Identify which cell holds the provided text, then report its [x, y] central coordinate. 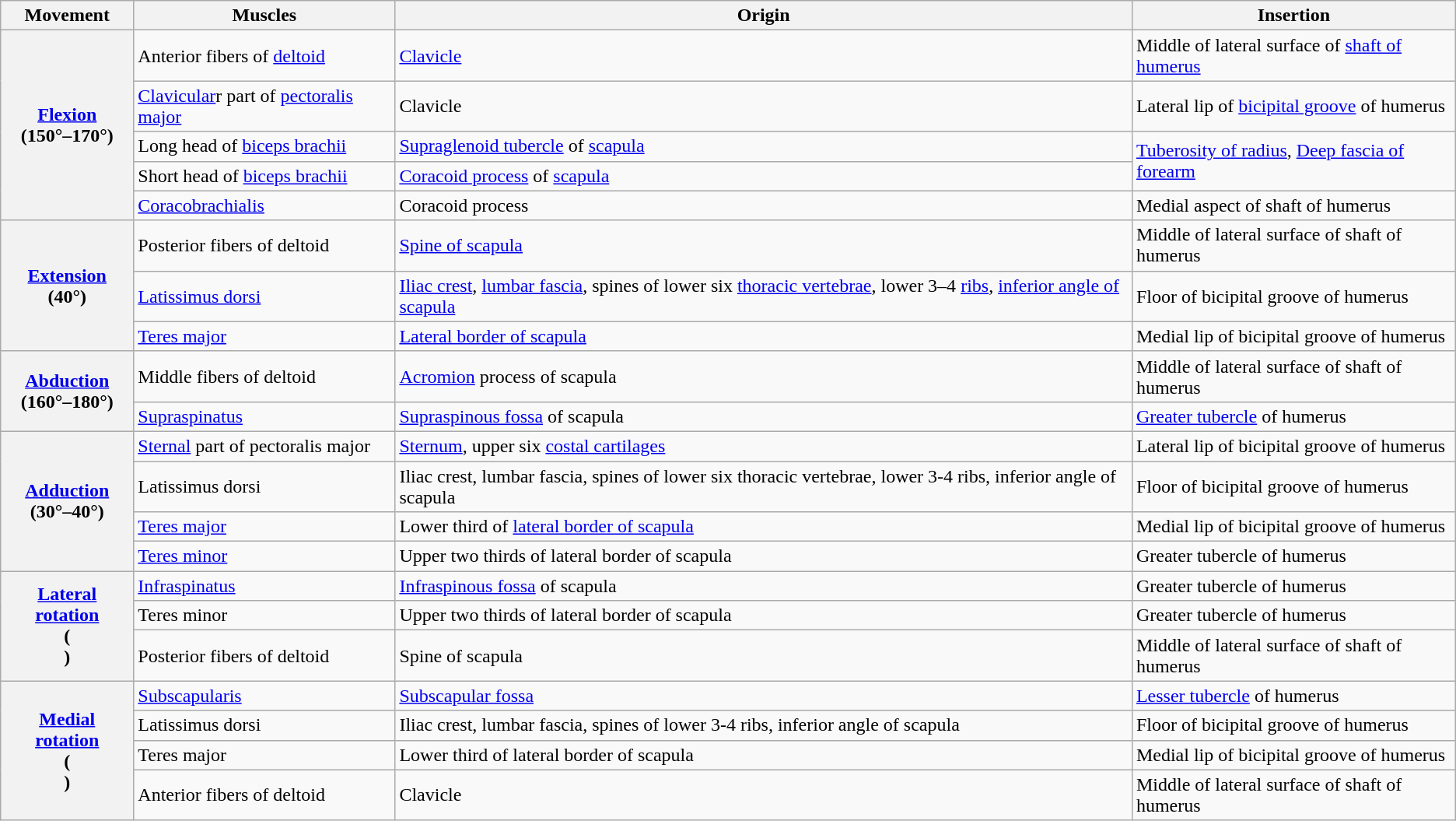
Coracobrachialis [264, 205]
Lateral border of scapula [764, 336]
Extension(40°) [67, 286]
Flexion(150°–170°) [67, 125]
Tuberosity of radius, Deep fascia of forearm [1293, 161]
Iliac crest, lumbar fascia, spines of lower six thoracic vertebrae, lower 3-4 ribs, inferior angle of scapula [764, 486]
Iliac crest, lumbar fascia, spines of lower six thoracic vertebrae, lower 3–4 ribs, inferior angle of scapula [764, 296]
Coracoid process [764, 205]
Subscapularis [264, 696]
Supraspinatus [264, 416]
Adduction(30°–40°) [67, 501]
Infraspinous fossa of scapula [764, 586]
Lateral rotation() [67, 626]
Lesser tubercle of humerus [1293, 696]
Supraspinous fossa of scapula [764, 416]
Insertion [1293, 16]
Subscapular fossa [764, 696]
Sternum, upper six costal cartilages [764, 446]
Muscles [264, 16]
Coracoid process of scapula [764, 176]
Supraglenoid tubercle of scapula [764, 146]
Abduction(160°–180°) [67, 391]
Middle fibers of deltoid [264, 377]
Medial rotation() [67, 750]
Acromion process of scapula [764, 377]
Iliac crest, lumbar fascia, spines of lower 3-4 ribs, inferior angle of scapula [764, 725]
Clavicularr part of pectoralis major [264, 106]
Long head of biceps brachii [264, 146]
Sternal part of pectoralis major [264, 446]
Short head of biceps brachii [264, 176]
Movement [67, 16]
Origin [764, 16]
Infraspinatus [264, 586]
Medial aspect of shaft of humerus [1293, 205]
